Return the [x, y] coordinate for the center point of the cell that contains the specified text.  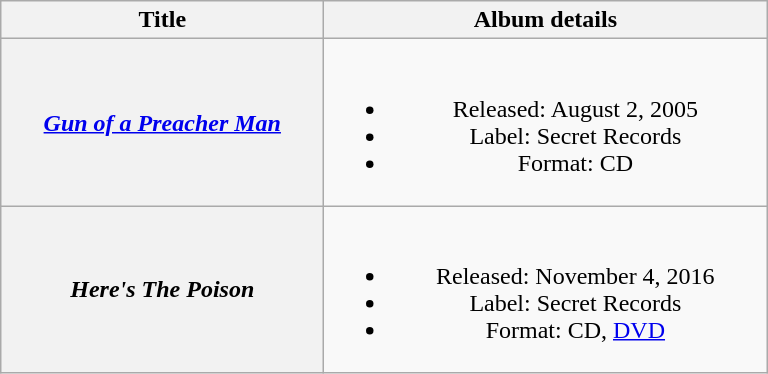
Gun of a Preacher Man [162, 122]
Released: November 4, 2016Label: Secret RecordsFormat: CD, DVD [546, 290]
Released: August 2, 2005Label: Secret RecordsFormat: CD [546, 122]
Album details [546, 20]
Here's The Poison [162, 290]
Title [162, 20]
